Return (X, Y) of the center of cell containing provided text 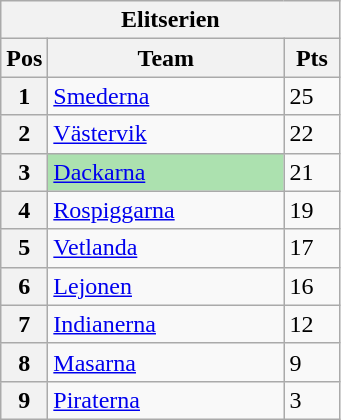
7 (24, 324)
2 (24, 134)
Rospiggarna (166, 210)
Lejonen (166, 286)
Pts (312, 58)
Smederna (166, 96)
12 (312, 324)
22 (312, 134)
6 (24, 286)
Vetlanda (166, 248)
Piraterna (166, 400)
Team (166, 58)
25 (312, 96)
Indianerna (166, 324)
19 (312, 210)
Dackarna (166, 172)
8 (24, 362)
Masarna (166, 362)
4 (24, 210)
1 (24, 96)
16 (312, 286)
21 (312, 172)
5 (24, 248)
17 (312, 248)
Elitserien (170, 20)
Pos (24, 58)
Västervik (166, 134)
